Detect which cell encompasses the target text, then output its [X, Y] center coordinate. 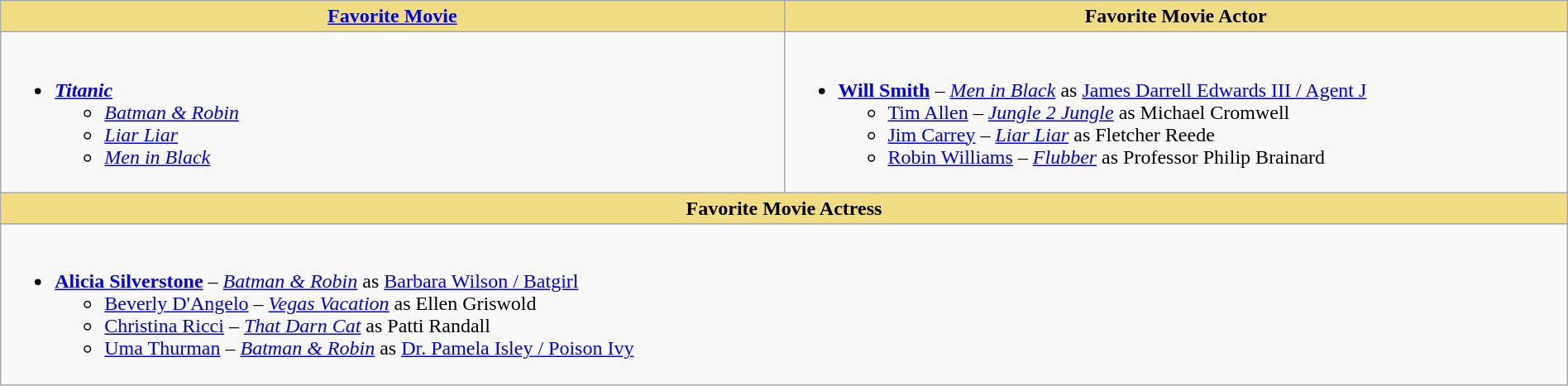
TitanicBatman & RobinLiar LiarMen in Black [392, 112]
Favorite Movie Actress [784, 208]
Favorite Movie [392, 17]
Favorite Movie Actor [1176, 17]
